Detect which cell encompasses the target text, then output its [X, Y] center coordinate. 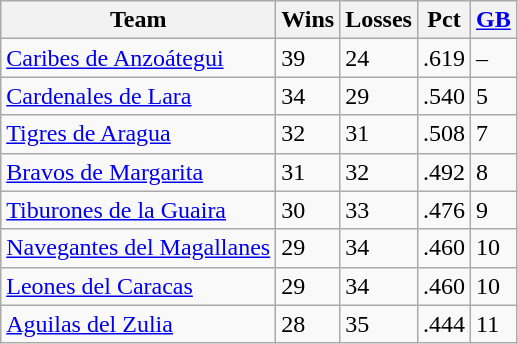
Wins [308, 20]
Losses [379, 20]
.619 [444, 58]
Leones del Caracas [138, 286]
Aguilas del Zulia [138, 324]
39 [308, 58]
30 [308, 210]
9 [494, 210]
7 [494, 134]
Cardenales de Lara [138, 96]
.540 [444, 96]
.508 [444, 134]
.476 [444, 210]
Team [138, 20]
35 [379, 324]
28 [308, 324]
5 [494, 96]
Tigres de Aragua [138, 134]
Pct [444, 20]
8 [494, 172]
.492 [444, 172]
33 [379, 210]
Navegantes del Magallanes [138, 248]
11 [494, 324]
GB [494, 20]
Tiburones de la Guaira [138, 210]
– [494, 58]
24 [379, 58]
Caribes de Anzoátegui [138, 58]
.444 [444, 324]
Bravos de Margarita [138, 172]
